Return the [x, y] coordinate for the center point of the cell that contains the specified text.  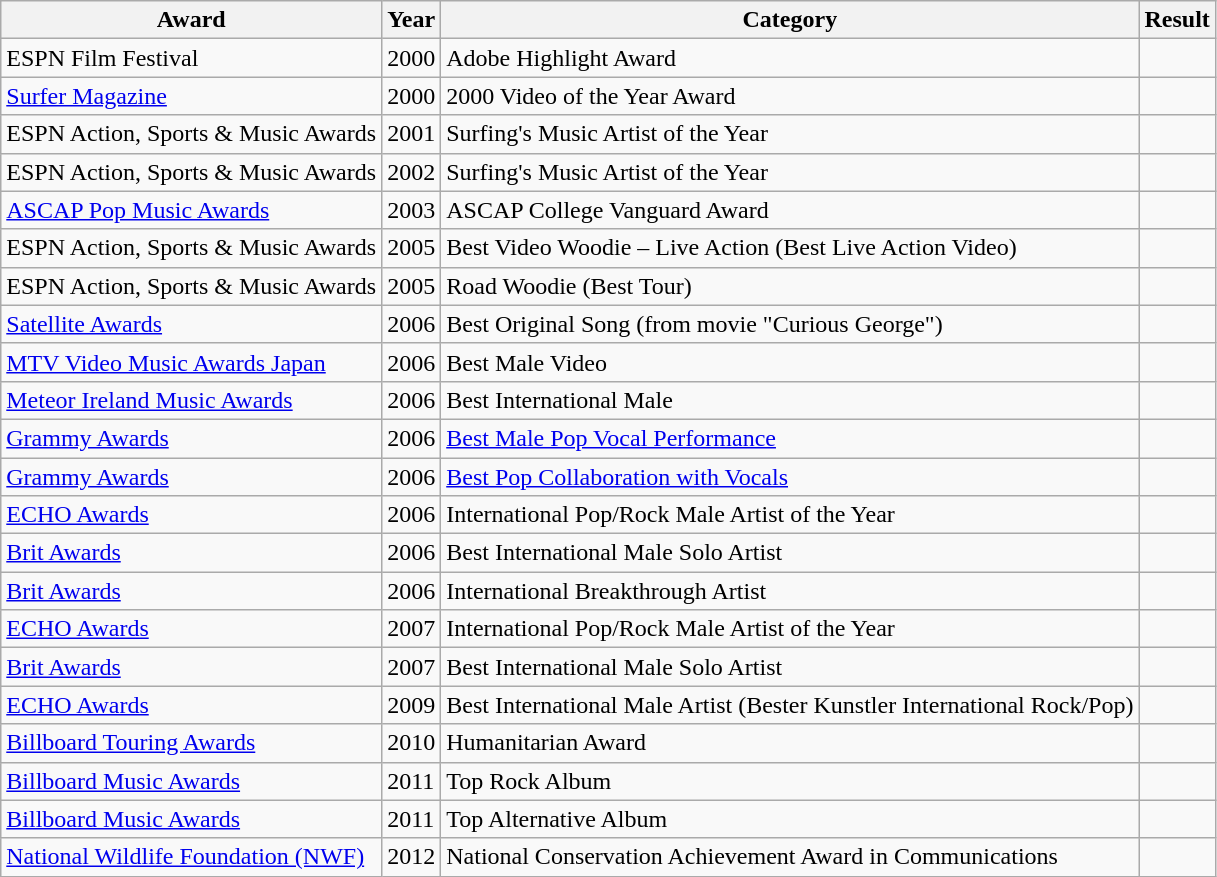
2009 [412, 705]
Adobe Highlight Award [790, 58]
International Breakthrough Artist [790, 591]
2001 [412, 134]
ESPN Film Festival [192, 58]
Best Pop Collaboration with Vocals [790, 477]
2003 [412, 210]
National Wildlife Foundation (NWF) [192, 857]
Best Original Song (from movie "Curious George") [790, 324]
Top Alternative Album [790, 819]
Best Male Pop Vocal Performance [790, 438]
Humanitarian Award [790, 743]
2010 [412, 743]
Top Rock Album [790, 781]
Meteor Ireland Music Awards [192, 400]
Year [412, 20]
Best International Male [790, 400]
Billboard Touring Awards [192, 743]
National Conservation Achievement Award in Communications [790, 857]
MTV Video Music Awards Japan [192, 362]
Category [790, 20]
Result [1177, 20]
Road Woodie (Best Tour) [790, 286]
Best International Male Artist (Bester Kunstler International Rock/Pop) [790, 705]
ASCAP College Vanguard Award [790, 210]
2000 Video of the Year Award [790, 96]
Award [192, 20]
2002 [412, 172]
Surfer Magazine [192, 96]
Satellite Awards [192, 324]
ASCAP Pop Music Awards [192, 210]
Best Video Woodie – Live Action (Best Live Action Video) [790, 248]
Best Male Video [790, 362]
2012 [412, 857]
